Locate the cell with the specified text and output its (X, Y) center coordinate. 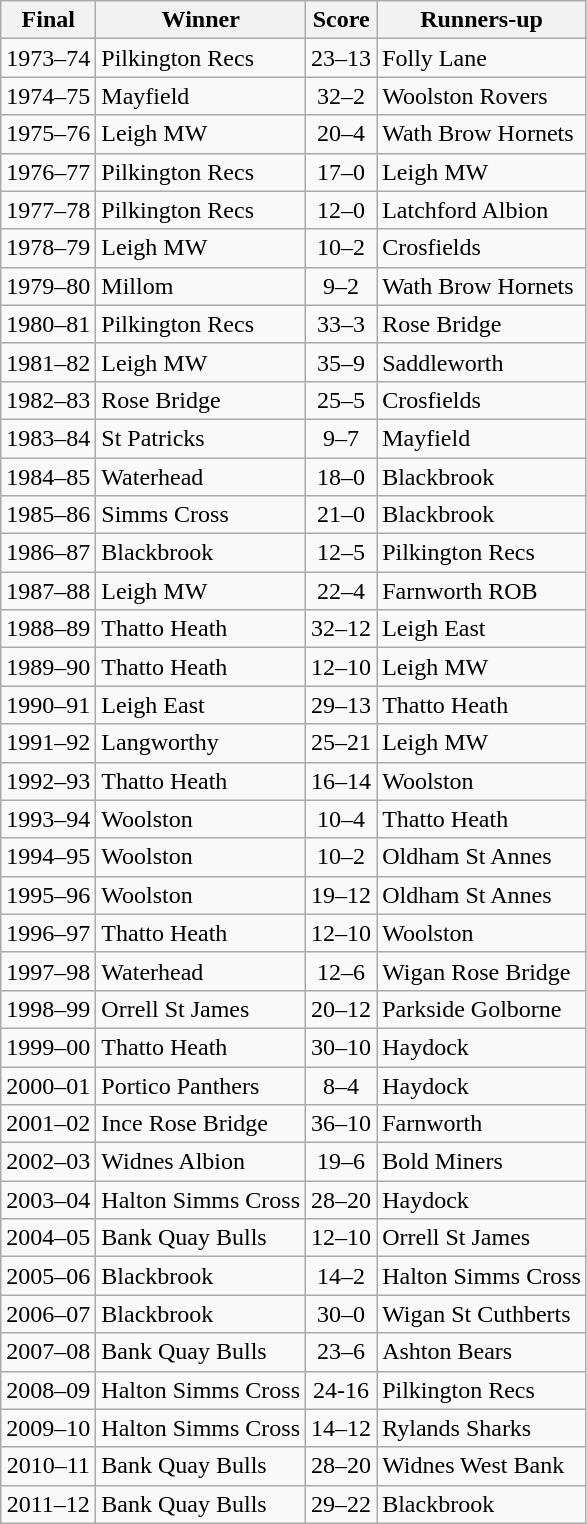
2002–03 (48, 1162)
36–10 (342, 1124)
Widnes West Bank (482, 1466)
Wigan Rose Bridge (482, 971)
2005–06 (48, 1276)
1998–99 (48, 1009)
30–10 (342, 1047)
1994–95 (48, 857)
1986–87 (48, 553)
12–6 (342, 971)
2000–01 (48, 1085)
2008–09 (48, 1390)
Farnworth ROB (482, 591)
21–0 (342, 515)
1995–96 (48, 895)
1980–81 (48, 324)
Ince Rose Bridge (201, 1124)
14–12 (342, 1428)
1988–89 (48, 629)
10–4 (342, 819)
1996–97 (48, 933)
1997–98 (48, 971)
Saddleworth (482, 362)
Portico Panthers (201, 1085)
2007–08 (48, 1352)
9–2 (342, 286)
33–3 (342, 324)
29–22 (342, 1504)
1977–78 (48, 210)
14–2 (342, 1276)
1992–93 (48, 781)
1978–79 (48, 248)
1983–84 (48, 438)
2004–05 (48, 1238)
24-16 (342, 1390)
1989–90 (48, 667)
2006–07 (48, 1314)
16–14 (342, 781)
1990–91 (48, 705)
Final (48, 20)
12–5 (342, 553)
22–4 (342, 591)
29–13 (342, 705)
Millom (201, 286)
Wigan St Cuthberts (482, 1314)
32–12 (342, 629)
Woolston Rovers (482, 96)
2001–02 (48, 1124)
1999–00 (48, 1047)
12–0 (342, 210)
Farnworth (482, 1124)
2010–11 (48, 1466)
1979–80 (48, 286)
25–21 (342, 743)
1987–88 (48, 591)
25–5 (342, 400)
8–4 (342, 1085)
1993–94 (48, 819)
35–9 (342, 362)
Ashton Bears (482, 1352)
18–0 (342, 477)
Runners-up (482, 20)
Widnes Albion (201, 1162)
1975–76 (48, 134)
17–0 (342, 172)
20–12 (342, 1009)
2003–04 (48, 1200)
19–6 (342, 1162)
9–7 (342, 438)
1982–83 (48, 400)
Score (342, 20)
20–4 (342, 134)
Folly Lane (482, 58)
Parkside Golborne (482, 1009)
1974–75 (48, 96)
2011–12 (48, 1504)
1973–74 (48, 58)
23–6 (342, 1352)
Simms Cross (201, 515)
1976–77 (48, 172)
2009–10 (48, 1428)
Bold Miners (482, 1162)
23–13 (342, 58)
32–2 (342, 96)
Langworthy (201, 743)
Winner (201, 20)
St Patricks (201, 438)
1985–86 (48, 515)
1981–82 (48, 362)
19–12 (342, 895)
30–0 (342, 1314)
Rylands Sharks (482, 1428)
Latchford Albion (482, 210)
1984–85 (48, 477)
1991–92 (48, 743)
